Output the [x, y] coordinate of the center of the cell containing the given text.  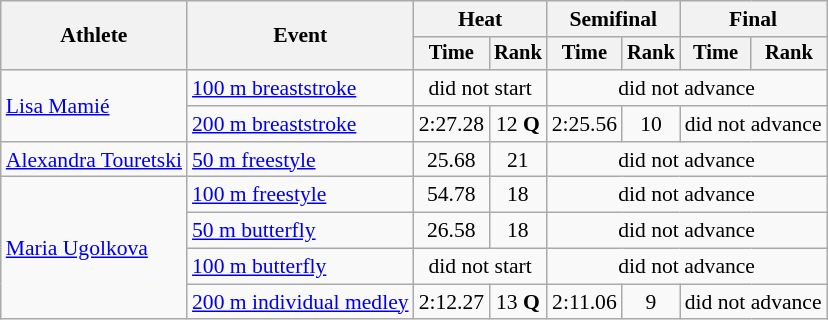
Final [754, 19]
Maria Ugolkova [94, 248]
2:25.56 [584, 124]
100 m breaststroke [300, 88]
Event [300, 36]
12 Q [518, 124]
100 m butterfly [300, 267]
13 Q [518, 302]
Heat [480, 19]
2:27.28 [452, 124]
54.78 [452, 195]
Alexandra Touretski [94, 160]
2:11.06 [584, 302]
9 [651, 302]
26.58 [452, 231]
100 m freestyle [300, 195]
Semifinal [614, 19]
25.68 [452, 160]
200 m breaststroke [300, 124]
200 m individual medley [300, 302]
2:12.27 [452, 302]
50 m freestyle [300, 160]
10 [651, 124]
Athlete [94, 36]
21 [518, 160]
50 m butterfly [300, 231]
Lisa Mamié [94, 106]
